Extract the (x, y) coordinate from the center of the cell holding the provided text.  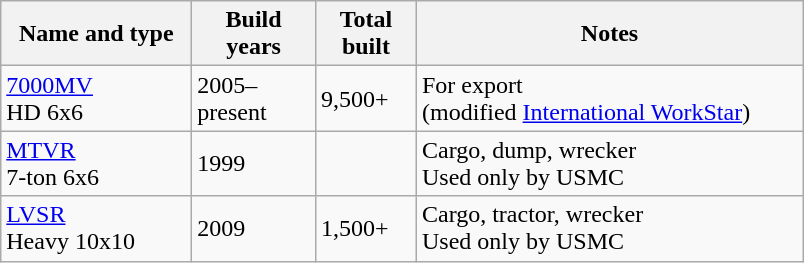
LVSRHeavy 10x10 (96, 228)
For export(modified International WorkStar) (609, 98)
Cargo, dump, wreckerUsed only by USMC (609, 164)
Cargo, tractor, wreckerUsed only by USMC (609, 228)
Name and type (96, 34)
Total built (366, 34)
Notes (609, 34)
2009 (254, 228)
Build years (254, 34)
9,500+ (366, 98)
7000MVHD 6x6 (96, 98)
1,500+ (366, 228)
1999 (254, 164)
MTVR7-ton 6x6 (96, 164)
2005–present (254, 98)
